Return (X, Y) of the center of cell containing provided text 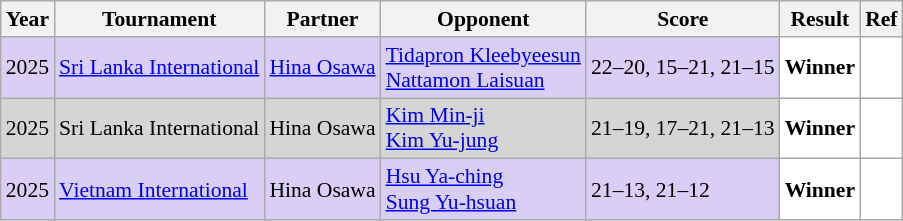
Partner (322, 19)
Vietnam International (159, 190)
Opponent (484, 19)
Result (820, 19)
Year (28, 19)
Hsu Ya-ching Sung Yu-hsuan (484, 190)
Score (683, 19)
Ref (881, 19)
Kim Min-ji Kim Yu-jung (484, 128)
Tournament (159, 19)
Tidapron Kleebyeesun Nattamon Laisuan (484, 68)
22–20, 15–21, 21–15 (683, 68)
21–19, 17–21, 21–13 (683, 128)
21–13, 21–12 (683, 190)
